Find where the given text appears and provide that cell's center as [X, Y] coordinate. 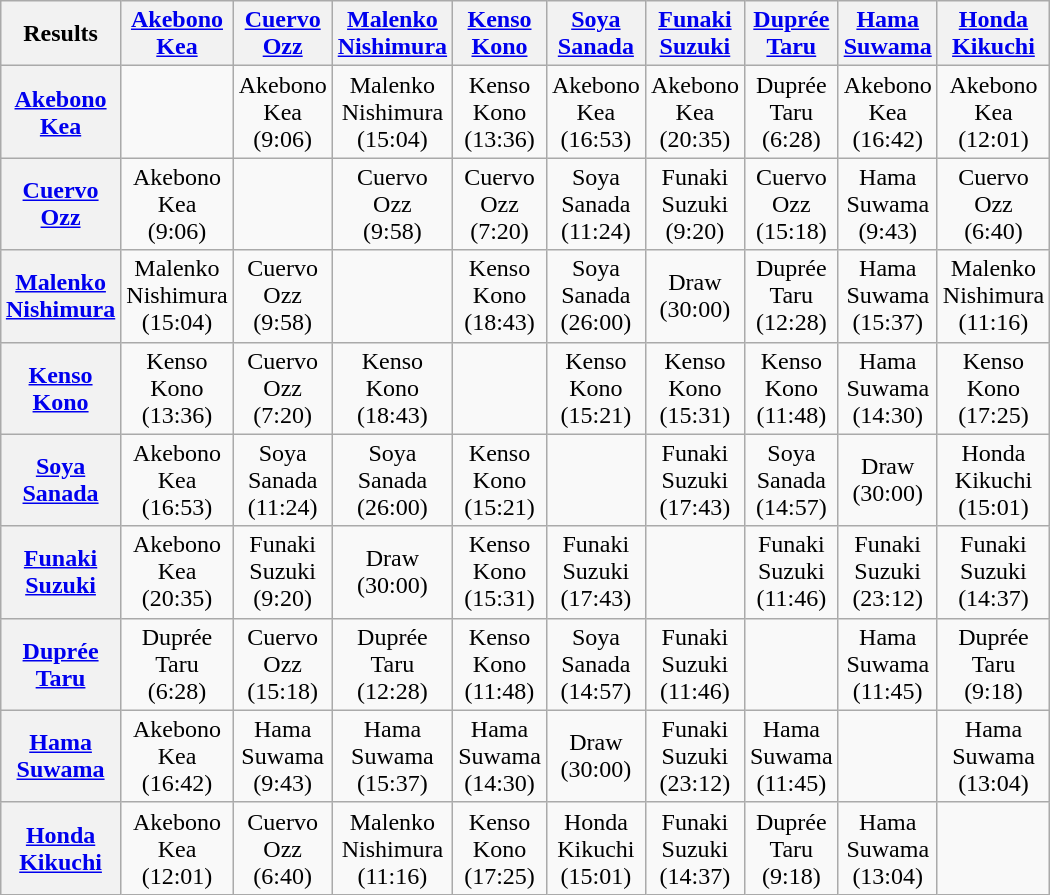
Results [60, 34]
